Return (X, Y) of the center of cell containing provided text 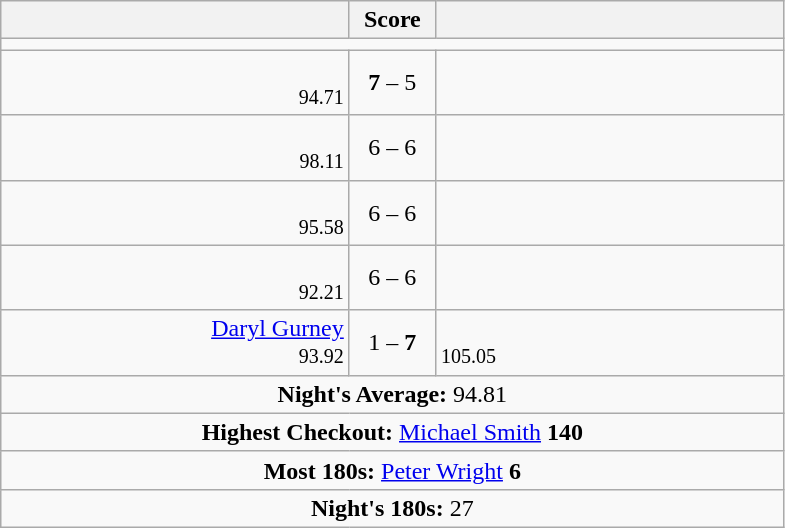
95.58 (176, 212)
Night's Average: 94.81 (392, 394)
94.71 (176, 82)
92.21 (176, 278)
Score (392, 20)
7 – 5 (392, 82)
98.11 (176, 148)
Most 180s: Peter Wright 6 (392, 470)
Night's 180s: 27 (392, 508)
105.05 (610, 342)
Daryl Gurney 93.92 (176, 342)
1 – 7 (392, 342)
Highest Checkout: Michael Smith 140 (392, 432)
